Extract the [X, Y] coordinate from the center of the cell holding the provided text.  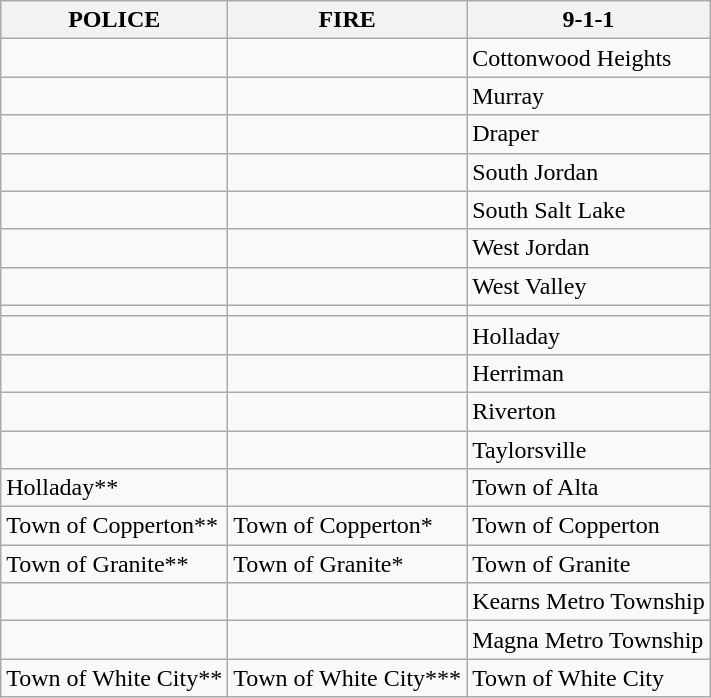
Draper [589, 134]
Riverton [589, 411]
Taylorsville [589, 449]
Herriman [589, 373]
Town of Granite** [114, 564]
Town of Granite [589, 564]
Town of White City*** [348, 678]
FIRE [348, 20]
Town of White City [589, 678]
Town of White City** [114, 678]
Cottonwood Heights [589, 58]
Town of Copperton [589, 526]
Magna Metro Township [589, 640]
Holladay** [114, 488]
West Jordan [589, 248]
9-1-1 [589, 20]
Town of Granite* [348, 564]
Holladay [589, 335]
POLICE [114, 20]
Murray [589, 96]
South Salt Lake [589, 210]
West Valley [589, 286]
Town of Copperton** [114, 526]
Kearns Metro Township [589, 602]
Town of Alta [589, 488]
South Jordan [589, 172]
Town of Copperton* [348, 526]
